Find where the given text appears and provide that cell's center as (X, Y) coordinate. 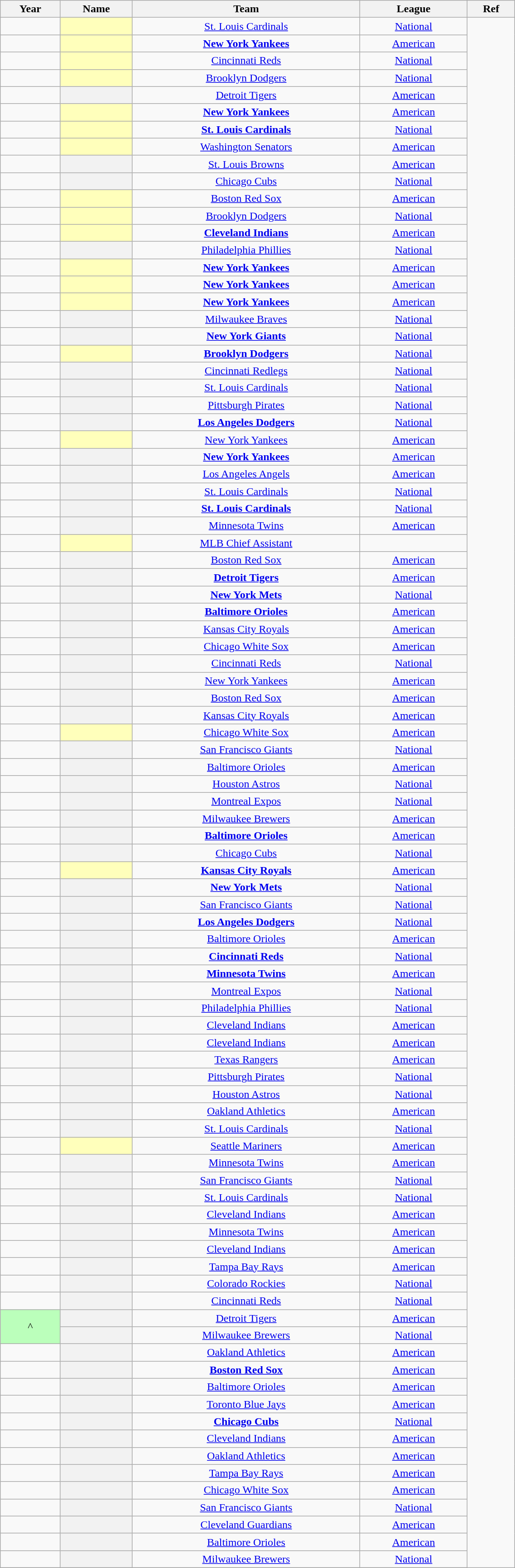
Colorado Rockies (246, 1283)
Toronto Blue Jays (246, 1404)
Milwaukee Braves (246, 319)
League (414, 9)
^ (30, 1327)
St. Louis Browns (246, 164)
Ref (491, 9)
Team (246, 9)
Seattle Mariners (246, 1146)
Cleveland Guardians (246, 1525)
Los Angeles Angels (246, 474)
Washington Senators (246, 147)
New York Giants (246, 336)
Year (30, 9)
Cincinnati Redlegs (246, 371)
Texas Rangers (246, 1060)
Name (96, 9)
MLB Chief Assistant (246, 543)
